Capture the cell that displays the provided text and extract its [x, y] central coordinate. 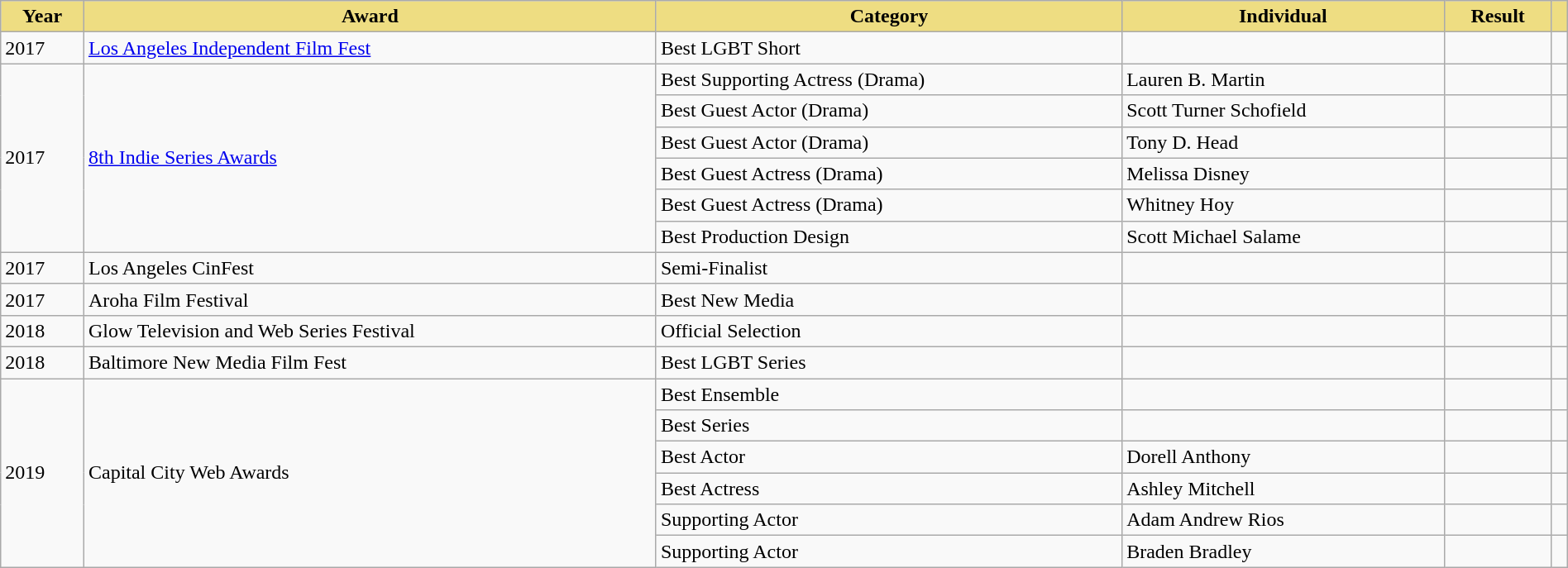
Melissa Disney [1284, 174]
Los Angeles CinFest [370, 268]
Best Actor [888, 457]
Semi-Finalist [888, 268]
Tony D. Head [1284, 142]
Best New Media [888, 299]
Lauren B. Martin [1284, 79]
Best Series [888, 426]
Best LGBT Short [888, 48]
Whitney Hoy [1284, 205]
Baltimore New Media Film Fest [370, 362]
Result [1498, 17]
Glow Television and Web Series Festival [370, 331]
Scott Michael Salame [1284, 236]
Best Supporting Actress (Drama) [888, 79]
Capital City Web Awards [370, 473]
8th Indie Series Awards [370, 158]
Aroha Film Festival [370, 299]
Official Selection [888, 331]
Year [43, 17]
Ashley Mitchell [1284, 489]
Individual [1284, 17]
Scott Turner Schofield [1284, 111]
Best Actress [888, 489]
Best Production Design [888, 236]
Category [888, 17]
Adam Andrew Rios [1284, 520]
Best Ensemble [888, 394]
Braden Bradley [1284, 551]
Award [370, 17]
Dorell Anthony [1284, 457]
2019 [43, 473]
Best LGBT Series [888, 362]
Los Angeles Independent Film Fest [370, 48]
